Provide the (x, y) coordinate of the cell's center where the given text is located.  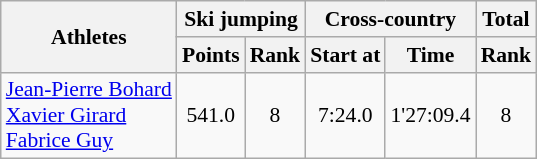
Jean-Pierre BohardXavier GirardFabrice Guy (89, 116)
Start at (345, 55)
Time (430, 55)
Ski jumping (241, 19)
1'27:09.4 (430, 116)
Total (506, 19)
Cross-country (390, 19)
Athletes (89, 36)
541.0 (211, 116)
7:24.0 (345, 116)
Points (211, 55)
